Identify which cell holds the provided text, then report its [X, Y] central coordinate. 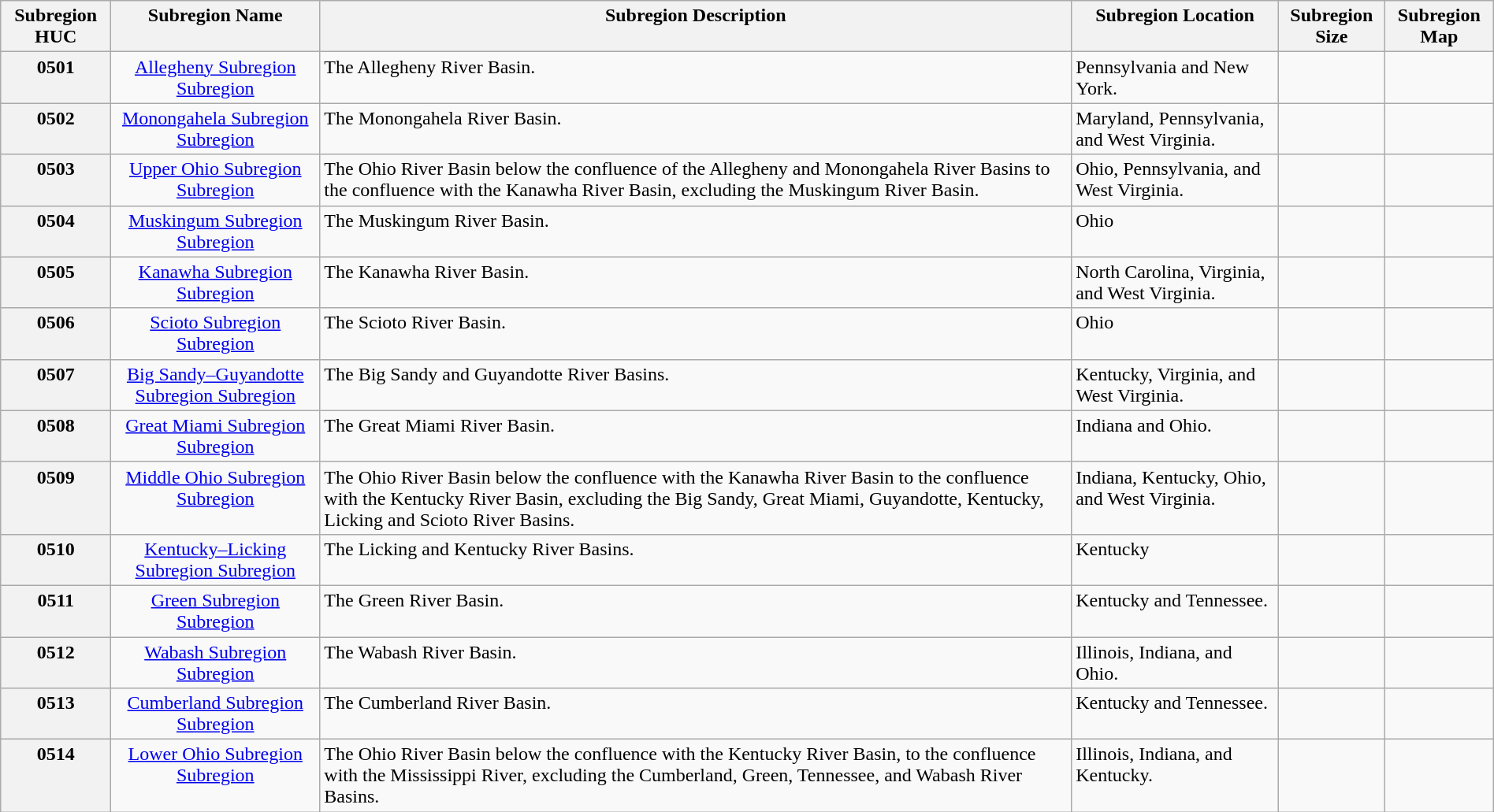
Lower Ohio Subregion Subregion [216, 776]
Cumberland Subregion Subregion [216, 714]
0513 [56, 714]
0502 [56, 129]
Middle Ohio Subregion Subregion [216, 498]
Indiana, Kentucky, Ohio, and West Virginia. [1176, 498]
0505 [56, 282]
0506 [56, 334]
0507 [56, 384]
Indiana and Ohio. [1176, 436]
Kentucky, Virginia, and West Virginia. [1176, 384]
0504 [56, 232]
0501 [56, 77]
Ohio, Pennsylvania, and West Virginia. [1176, 180]
Muskingum Subregion Subregion [216, 232]
Allegheny Subregion Subregion [216, 77]
0510 [56, 559]
Monongahela Subregion Subregion [216, 129]
0511 [56, 611]
0509 [56, 498]
0512 [56, 662]
The Green River Basin. [696, 611]
Kentucky–Licking Subregion Subregion [216, 559]
The Muskingum River Basin. [696, 232]
The Scioto River Basin. [696, 334]
North Carolina, Virginia, and West Virginia. [1176, 282]
Maryland, Pennsylvania, and West Virginia. [1176, 129]
Subregion HUC [56, 27]
Subregion Description [696, 27]
Green Subregion Subregion [216, 611]
The Great Miami River Basin. [696, 436]
Subregion Location [1176, 27]
Illinois, Indiana, and Kentucky. [1176, 776]
Illinois, Indiana, and Ohio. [1176, 662]
0503 [56, 180]
The Allegheny River Basin. [696, 77]
Great Miami Subregion Subregion [216, 436]
0508 [56, 436]
Subregion Name [216, 27]
The Cumberland River Basin. [696, 714]
Subregion Map [1439, 27]
Kentucky [1176, 559]
Wabash Subregion Subregion [216, 662]
Kanawha Subregion Subregion [216, 282]
Upper Ohio Subregion Subregion [216, 180]
Scioto Subregion Subregion [216, 334]
The Monongahela River Basin. [696, 129]
The Licking and Kentucky River Basins. [696, 559]
The Kanawha River Basin. [696, 282]
0514 [56, 776]
The Big Sandy and Guyandotte River Basins. [696, 384]
Subregion Size [1332, 27]
Big Sandy–Guyandotte Subregion Subregion [216, 384]
The Wabash River Basin. [696, 662]
Pennsylvania and New York. [1176, 77]
